Find where the given text appears and provide that cell's center as [X, Y] coordinate. 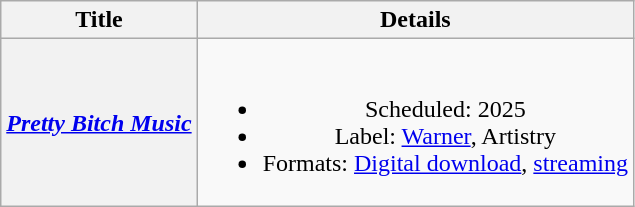
Title [99, 20]
Scheduled: 2025Label: Warner, ArtistryFormats: Digital download, streaming [415, 122]
Pretty Bitch Music [99, 122]
Details [415, 20]
